Search for the cell housing the specified text and yield its (X, Y) center coordinate. 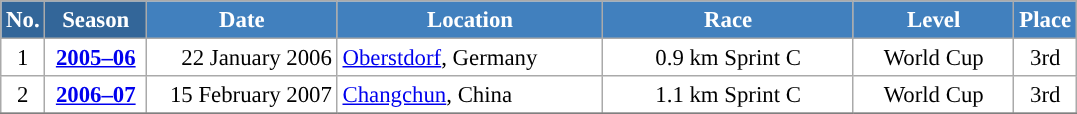
0.9 km Sprint C (728, 58)
1 (23, 58)
No. (23, 20)
Season (96, 20)
Level (934, 20)
Race (728, 20)
2 (23, 95)
Location (470, 20)
Date (242, 20)
Oberstdorf, Germany (470, 58)
2006–07 (96, 95)
22 January 2006 (242, 58)
15 February 2007 (242, 95)
1.1 km Sprint C (728, 95)
Changchun, China (470, 95)
2005–06 (96, 58)
Place (1045, 20)
